Return [X, Y] of the center of cell containing provided text 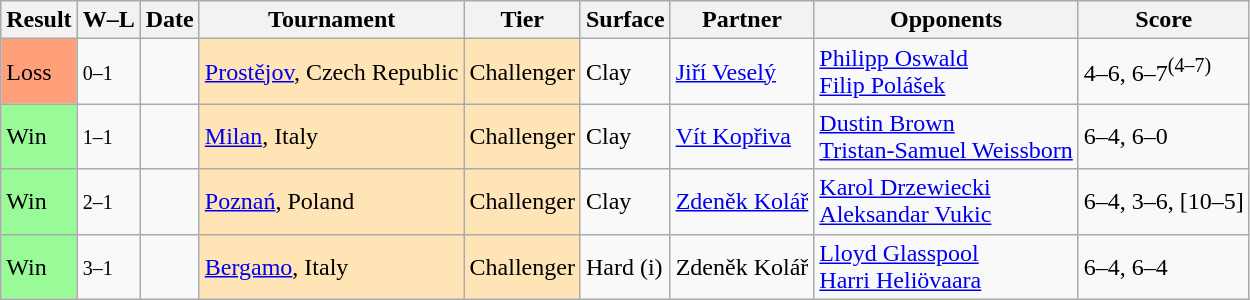
W–L [108, 20]
Karol Drzewiecki Aleksandar Vukic [946, 202]
Tier [522, 20]
6–4, 3–6, [10–5] [1164, 202]
Score [1164, 20]
Hard (i) [625, 266]
Bergamo, Italy [332, 266]
Tournament [332, 20]
Lloyd Glasspool Harri Heliövaara [946, 266]
Surface [625, 20]
Loss [39, 72]
4–6, 6–7(4–7) [1164, 72]
6–4, 6–4 [1164, 266]
Opponents [946, 20]
Milan, Italy [332, 136]
Dustin Brown Tristan-Samuel Weissborn [946, 136]
6–4, 6–0 [1164, 136]
Date [170, 20]
Prostějov, Czech Republic [332, 72]
3–1 [108, 266]
Partner [742, 20]
2–1 [108, 202]
Philipp Oswald Filip Polášek [946, 72]
Poznań, Poland [332, 202]
Vít Kopřiva [742, 136]
Jiří Veselý [742, 72]
1–1 [108, 136]
0–1 [108, 72]
Result [39, 20]
